Capture the cell that displays the provided text and extract its [X, Y] central coordinate. 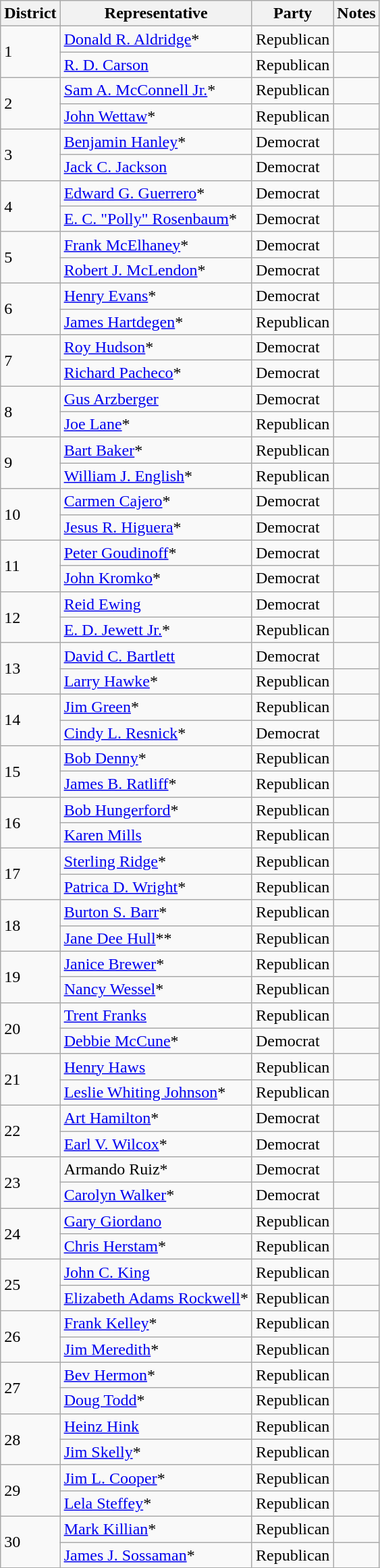
Gus Arzberger [156, 399]
Peter Goudinoff* [156, 553]
Notes [356, 13]
Bart Baker* [156, 450]
Gary Giordano [156, 1221]
Jane Dee Hull** [156, 938]
James B. Ratliff* [156, 784]
John C. King [156, 1272]
3 [30, 155]
8 [30, 412]
28 [30, 1439]
Doug Todd* [156, 1401]
6 [30, 308]
Henry Evans* [156, 296]
16 [30, 823]
Jim Meredith* [156, 1349]
Edward G. Guerrero* [156, 193]
21 [30, 1079]
Joe Lane* [156, 425]
11 [30, 566]
Sterling Ridge* [156, 861]
2 [30, 103]
Bob Hungerford* [156, 810]
Patrica D. Wright* [156, 887]
14 [30, 720]
John Kromko* [156, 578]
30 [30, 1542]
Roy Hudson* [156, 348]
R. D. Carson [156, 65]
12 [30, 617]
Earl V. Wilcox* [156, 1144]
James Hartdegen* [156, 322]
Art Hamilton* [156, 1118]
Janice Brewer* [156, 964]
Jim Skelly* [156, 1452]
24 [30, 1234]
David C. Bartlett [156, 655]
Sam A. McConnell Jr.* [156, 90]
E. D. Jewett Jr.* [156, 630]
District [30, 13]
13 [30, 668]
10 [30, 514]
E. C. "Polly" Rosenbaum* [156, 219]
William J. English* [156, 476]
25 [30, 1285]
Representative [156, 13]
Jim Green* [156, 707]
John Wettaw* [156, 116]
Jim L. Cooper* [156, 1478]
26 [30, 1336]
James J. Sossaman* [156, 1555]
Carmen Cajero* [156, 502]
29 [30, 1490]
Jack C. Jackson [156, 167]
1 [30, 52]
Chris Herstam* [156, 1247]
Frank Kelley* [156, 1324]
Larry Hawke* [156, 681]
Karen Mills [156, 836]
Lela Steffey* [156, 1503]
27 [30, 1388]
Cindy L. Resnick* [156, 732]
Reid Ewing [156, 604]
Party [292, 13]
Trent Franks [156, 1015]
Donald R. Aldridge* [156, 39]
Burton S. Barr* [156, 913]
18 [30, 925]
Armando Ruiz* [156, 1170]
Jesus R. Higuera* [156, 527]
Mark Killian* [156, 1529]
Leslie Whiting Johnson* [156, 1092]
Benjamin Hanley* [156, 142]
Heinz Hink [156, 1426]
Bob Denny* [156, 759]
5 [30, 257]
17 [30, 874]
7 [30, 360]
9 [30, 463]
Elizabeth Adams Rockwell* [156, 1298]
19 [30, 977]
Frank McElhaney* [156, 244]
23 [30, 1183]
22 [30, 1131]
Debbie McCune* [156, 1041]
Richard Pacheco* [156, 373]
Carolyn Walker* [156, 1195]
Bev Hermon* [156, 1375]
15 [30, 772]
Robert J. McLendon* [156, 270]
20 [30, 1028]
Henry Haws [156, 1066]
4 [30, 206]
Nancy Wessel* [156, 990]
